Locate the cell with the specified text and output its [x, y] center coordinate. 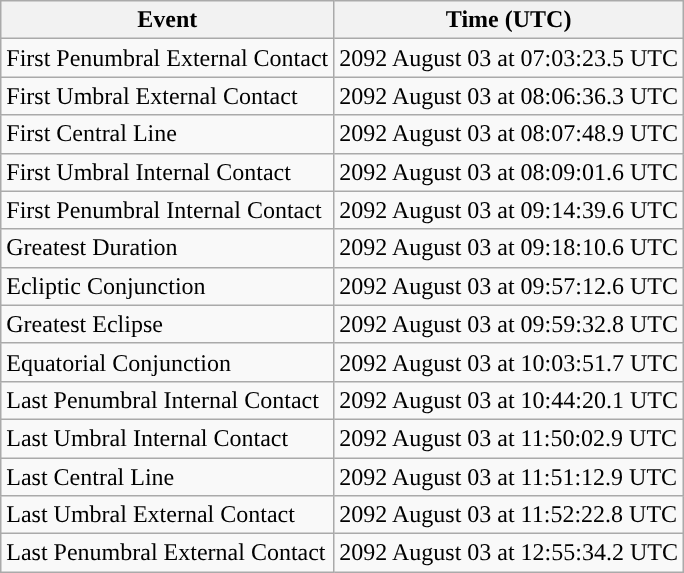
2092 August 03 at 09:57:12.6 UTC [509, 286]
2092 August 03 at 11:52:22.8 UTC [509, 515]
2092 August 03 at 10:44:20.1 UTC [509, 400]
Equatorial Conjunction [168, 362]
2092 August 03 at 10:03:51.7 UTC [509, 362]
2092 August 03 at 09:18:10.6 UTC [509, 248]
2092 August 03 at 09:14:39.6 UTC [509, 210]
First Central Line [168, 134]
Greatest Eclipse [168, 324]
First Umbral External Contact [168, 96]
Last Penumbral External Contact [168, 553]
Time (UTC) [509, 20]
2092 August 03 at 11:51:12.9 UTC [509, 477]
2092 August 03 at 08:06:36.3 UTC [509, 96]
First Penumbral External Contact [168, 58]
Last Penumbral Internal Contact [168, 400]
2092 August 03 at 11:50:02.9 UTC [509, 438]
Event [168, 20]
Last Central Line [168, 477]
2092 August 03 at 09:59:32.8 UTC [509, 324]
Last Umbral Internal Contact [168, 438]
2092 August 03 at 08:07:48.9 UTC [509, 134]
Greatest Duration [168, 248]
2092 August 03 at 08:09:01.6 UTC [509, 172]
2092 August 03 at 07:03:23.5 UTC [509, 58]
Last Umbral External Contact [168, 515]
Ecliptic Conjunction [168, 286]
2092 August 03 at 12:55:34.2 UTC [509, 553]
First Penumbral Internal Contact [168, 210]
First Umbral Internal Contact [168, 172]
